Identify which cell holds the provided text, then report its (X, Y) central coordinate. 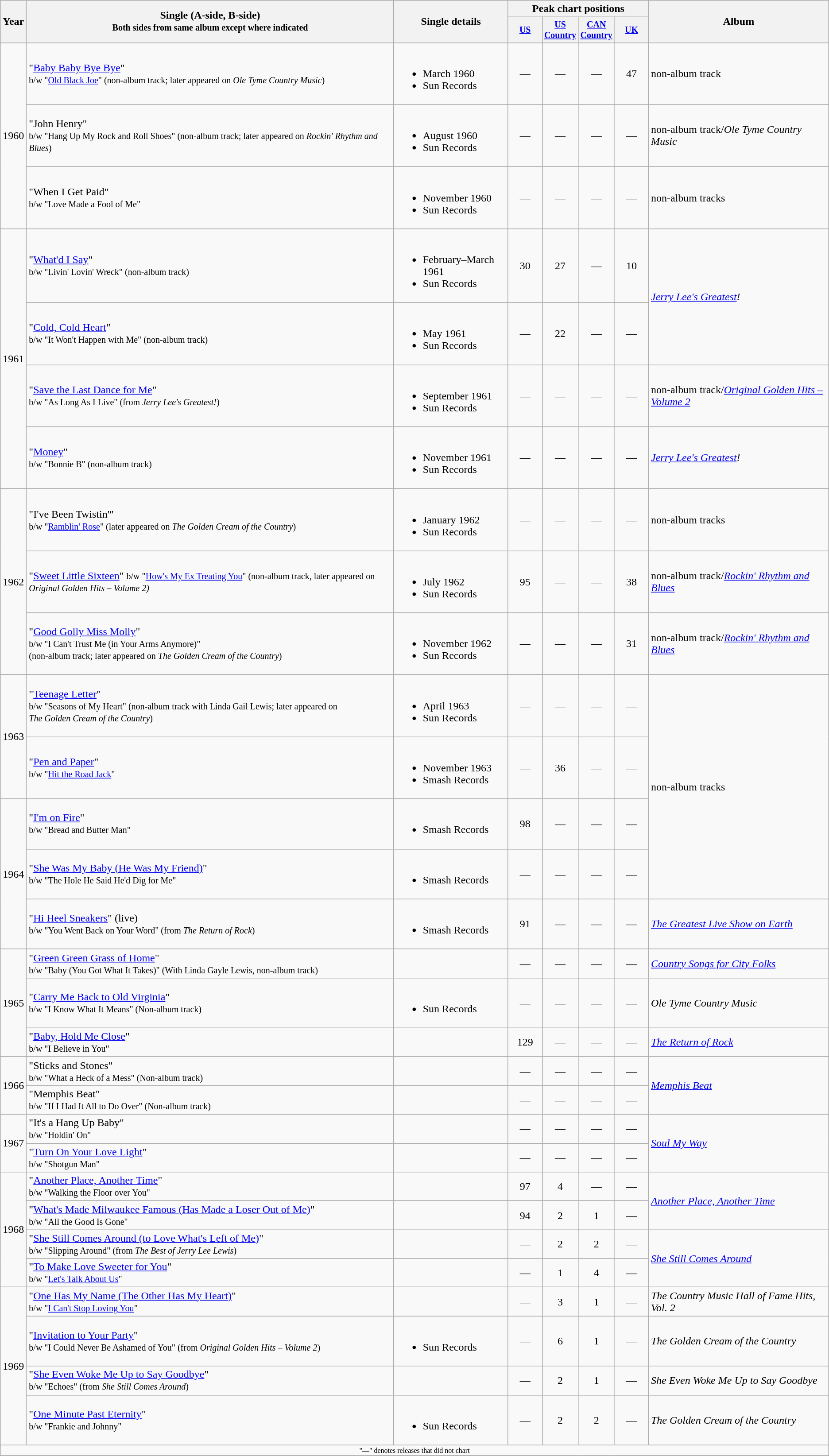
July 1962Sun Records (451, 582)
27 (560, 266)
non-album track/Ole Tyme Country Music (739, 136)
November 1963Smash Records (451, 768)
Ole Tyme Country Music (739, 1003)
Country Songs for City Folks (739, 964)
"What'd I Say"b/w "Livin' Lovin' Wreck" (non-album track) (210, 266)
"Invitation to Your Party"b/w "I Could Never Be Ashamed of You" (from Original Golden Hits – Volume 2) (210, 1341)
36 (560, 768)
22 (560, 334)
1969 (13, 1366)
1963 (13, 737)
Another Place, Another Time (739, 1201)
"What's Made Milwaukee Famous (Has Made a Loser Out of Me)"b/w "All the Good Is Gone" (210, 1215)
1964 (13, 874)
38 (631, 582)
November 1961Sun Records (451, 458)
6 (560, 1341)
"Carry Me Back to Old Virginia"b/w "I Know What It Means" (Non-album track) (210, 1003)
"Another Place, Another Time"b/w "Walking the Floor over You" (210, 1187)
1967 (13, 1143)
"It's a Hang Up Baby"b/w "Holdin' On" (210, 1129)
April 1963Sun Records (451, 706)
47 (631, 74)
Album (739, 22)
"Memphis Beat"b/w "If I Had It All to Do Over" (Non-album track) (210, 1100)
US Country (560, 30)
"One Has My Name (The Other Has My Heart)"b/w "I Can't Stop Loving You" (210, 1302)
She Still Comes Around (739, 1259)
1962 (13, 582)
"I've Been Twistin'"b/w "Ramblin' Rose" (later appeared on The Golden Cream of the Country) (210, 520)
CAN Country (597, 30)
"Teenage Letter"b/w "Seasons of My Heart" (non-album track with Linda Gail Lewis; later appeared onThe Golden Cream of the Country) (210, 706)
The Return of Rock (739, 1042)
March 1960Sun Records (451, 74)
Single details (451, 22)
1965 (13, 1003)
non-album track (739, 74)
94 (525, 1215)
The Greatest Live Show on Earth (739, 924)
129 (525, 1042)
May 1961Sun Records (451, 334)
"Baby, Hold Me Close"b/w "I Believe in You" (210, 1042)
Year (13, 22)
30 (525, 266)
September 1961Sun Records (451, 396)
August 1960Sun Records (451, 136)
"Cold, Cold Heart"b/w "It Won't Happen with Me" (non-album track) (210, 334)
February–March 1961Sun Records (451, 266)
95 (525, 582)
"Save the Last Dance for Me"b/w "As Long As I Live" (from Jerry Lee's Greatest!) (210, 396)
"Green Green Grass of Home"b/w "Baby (You Got What It Takes)" (With Linda Gayle Lewis, non-album track) (210, 964)
31 (631, 644)
"When I Get Paid"b/w "Love Made a Fool of Me" (210, 197)
98 (525, 824)
Memphis Beat (739, 1085)
1960 (13, 136)
Soul My Way (739, 1143)
"She Even Woke Me Up to Say Goodbye"b/w "Echoes" (from She Still Comes Around) (210, 1381)
"Baby Baby Bye Bye"b/w "Old Black Joe" (non-album track; later appeared on Ole Tyme Country Music) (210, 74)
"—" denotes releases that did not chart (414, 1450)
Single (A-side, B-side)Both sides from same album except where indicated (210, 22)
91 (525, 924)
"Hi Heel Sneakers" (live)b/w "You Went Back on Your Word" (from The Return of Rock) (210, 924)
November 1962Sun Records (451, 644)
non-album track/Original Golden Hits – Volume 2 (739, 396)
Peak chart positions (578, 9)
January 1962Sun Records (451, 520)
"She Still Comes Around (to Love What's Left of Me)"b/w "Slipping Around" (from The Best of Jerry Lee Lewis) (210, 1244)
"Sweet Little Sixteen" b/w "How's My Ex Treating You" (non-album track, later appeared on Original Golden Hits – Volume 2) (210, 582)
The Country Music Hall of Fame Hits, Vol. 2 (739, 1302)
"Good Golly Miss Molly"b/w "I Can't Trust Me (in Your Arms Anymore)"(non-album track; later appeared on The Golden Cream of the Country) (210, 644)
"Sticks and Stones"b/w "What a Heck of a Mess" (Non-album track) (210, 1071)
1966 (13, 1085)
UK (631, 30)
She Even Woke Me Up to Say Goodbye (739, 1381)
10 (631, 266)
1961 (13, 359)
97 (525, 1187)
"One Minute Past Eternity"b/w "Frankie and Johnny" (210, 1420)
"Pen and Paper"b/w "Hit the Road Jack" (210, 768)
"I'm on Fire"b/w "Bread and Butter Man" (210, 824)
"John Henry"b/w "Hang Up My Rock and Roll Shoes" (non-album track; later appeared on Rockin' Rhythm and Blues) (210, 136)
US (525, 30)
"Money"b/w "Bonnie B" (non-album track) (210, 458)
"Turn On Your Love Light"b/w "Shotgun Man" (210, 1158)
1968 (13, 1230)
"To Make Love Sweeter for You"b/w "Let's Talk About Us" (210, 1273)
November 1960Sun Records (451, 197)
3 (560, 1302)
"She Was My Baby (He Was My Friend)"b/w "The Hole He Said He'd Dig for Me" (210, 874)
